From the cell containing the given text, extract its center point as (X, Y) coordinate. 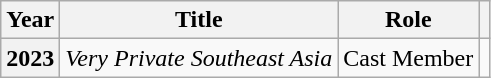
2023 (30, 58)
Role (408, 20)
Cast Member (408, 58)
Very Private Southeast Asia (199, 58)
Year (30, 20)
Title (199, 20)
